Return the (x, y) coordinate for the center point of the cell that contains the specified text.  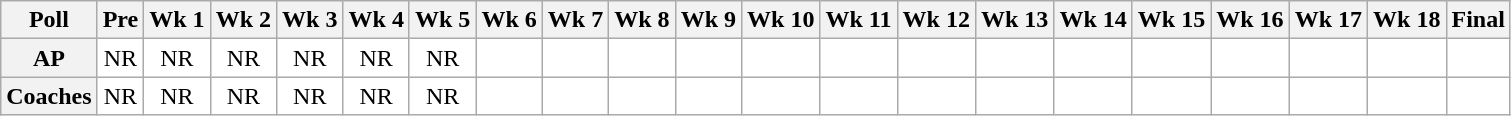
Wk 8 (642, 20)
Wk 3 (310, 20)
Wk 11 (858, 20)
Final (1478, 20)
Wk 4 (376, 20)
Wk 13 (1014, 20)
Wk 14 (1093, 20)
Wk 10 (781, 20)
Wk 2 (243, 20)
Wk 18 (1407, 20)
Wk 6 (509, 20)
Wk 5 (442, 20)
Wk 16 (1250, 20)
Wk 7 (575, 20)
Poll (49, 20)
Wk 17 (1328, 20)
Pre (120, 20)
Wk 12 (936, 20)
Wk 9 (708, 20)
Coaches (49, 96)
AP (49, 58)
Wk 15 (1171, 20)
Wk 1 (177, 20)
